Find where the given text appears and provide that cell's center as (X, Y) coordinate. 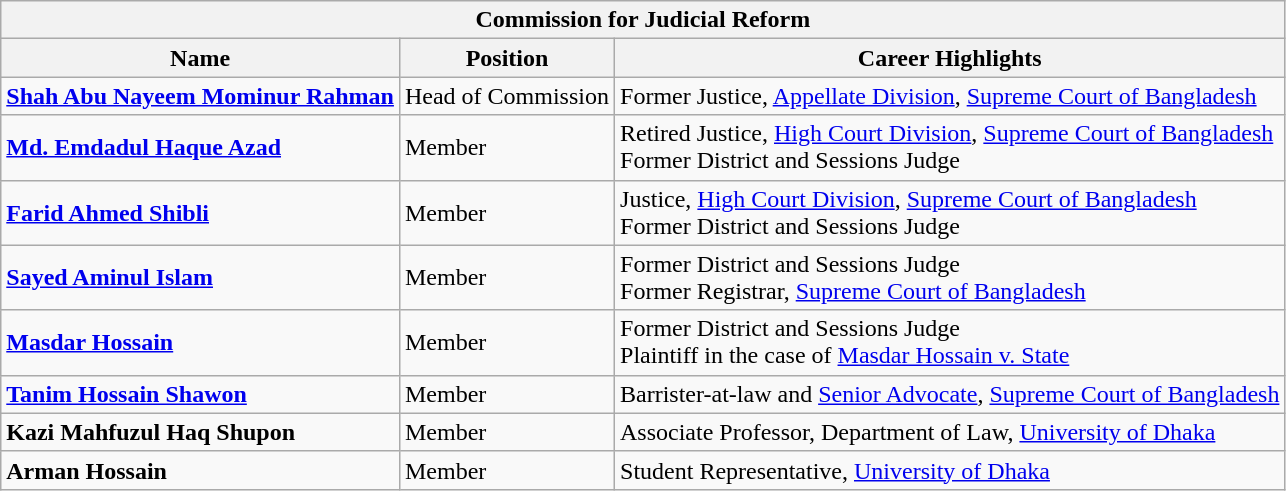
Arman Hossain (200, 470)
Kazi Mahfuzul Haq Shupon (200, 432)
Retired Justice, High Court Division, Supreme Court of BangladeshFormer District and Sessions Judge (950, 148)
Associate Professor, Department of Law, University of Dhaka (950, 432)
Tanim Hossain Shawon (200, 394)
Career Highlights (950, 58)
Shah Abu Nayeem Mominur Rahman (200, 96)
Head of Commission (506, 96)
Commission for Judicial Reform (643, 20)
Name (200, 58)
Former District and Sessions JudgeFormer Registrar, Supreme Court of Bangladesh (950, 278)
Position (506, 58)
Masdar Hossain (200, 342)
Former Justice, Appellate Division, Supreme Court of Bangladesh (950, 96)
Student Representative, University of Dhaka (950, 470)
Md. Emdadul Haque Azad (200, 148)
Barrister-at-law and Senior Advocate, Supreme Court of Bangladesh (950, 394)
Former District and Sessions JudgePlaintiff in the case of Masdar Hossain v. State (950, 342)
Farid Ahmed Shibli (200, 212)
Justice, High Court Division, Supreme Court of BangladeshFormer District and Sessions Judge (950, 212)
Sayed Aminul Islam (200, 278)
